Determine the (X, Y) coordinate at the center of the cell enclosing the given text.  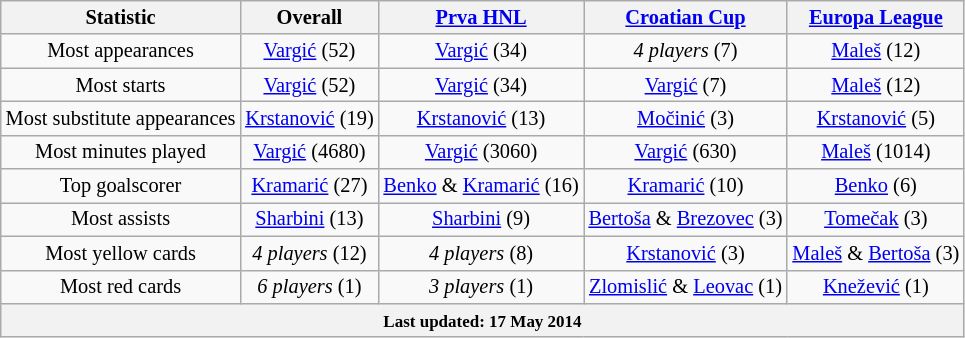
Krstanović (3) (686, 253)
Most substitute appearances (121, 118)
Maleš & Bertoša (3) (876, 253)
Krstanović (19) (309, 118)
Tomečak (3) (876, 219)
Prva HNL (482, 17)
Sharbini (9) (482, 219)
Vargić (7) (686, 85)
Vargić (4680) (309, 152)
Most assists (121, 219)
Bertoša & Brezovec (3) (686, 219)
Sharbini (13) (309, 219)
Maleš (1014) (876, 152)
Last updated: 17 May 2014 (482, 320)
Zlomislić & Leovac (1) (686, 287)
Benko (6) (876, 186)
Most yellow cards (121, 253)
Kramarić (10) (686, 186)
Krstanović (13) (482, 118)
Krstanović (5) (876, 118)
Overall (309, 17)
Kramarić (27) (309, 186)
Europa League (876, 17)
Croatian Cup (686, 17)
Knežević (1) (876, 287)
Statistic (121, 17)
3 players (1) (482, 287)
6 players (1) (309, 287)
Top goalscorer (121, 186)
Most appearances (121, 51)
Vargić (630) (686, 152)
Močinić (3) (686, 118)
4 players (12) (309, 253)
Most red cards (121, 287)
4 players (7) (686, 51)
Vargić (3060) (482, 152)
Most minutes played (121, 152)
Benko & Kramarić (16) (482, 186)
4 players (8) (482, 253)
Most starts (121, 85)
